Return (X, Y) of the center of cell containing provided text 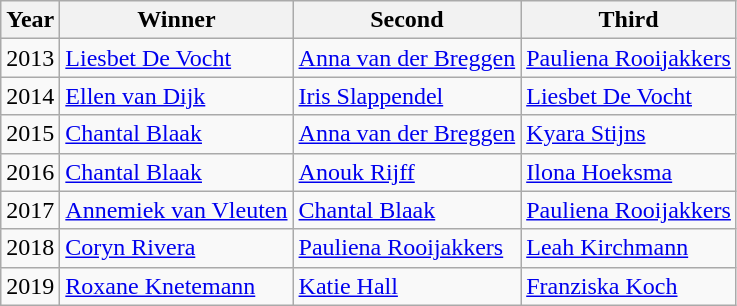
Kyara Stijns (629, 134)
Ilona Hoeksma (629, 172)
Winner (176, 20)
Third (629, 20)
Katie Hall (407, 286)
Annemiek van Vleuten (176, 210)
Anouk Rijff (407, 172)
2019 (30, 286)
Year (30, 20)
2018 (30, 248)
Coryn Rivera (176, 248)
2017 (30, 210)
Ellen van Dijk (176, 96)
Iris Slappendel (407, 96)
2013 (30, 58)
Franziska Koch (629, 286)
2015 (30, 134)
Second (407, 20)
2014 (30, 96)
Leah Kirchmann (629, 248)
2016 (30, 172)
Roxane Knetemann (176, 286)
